Output the (x, y) coordinate of the center of the cell containing the given text.  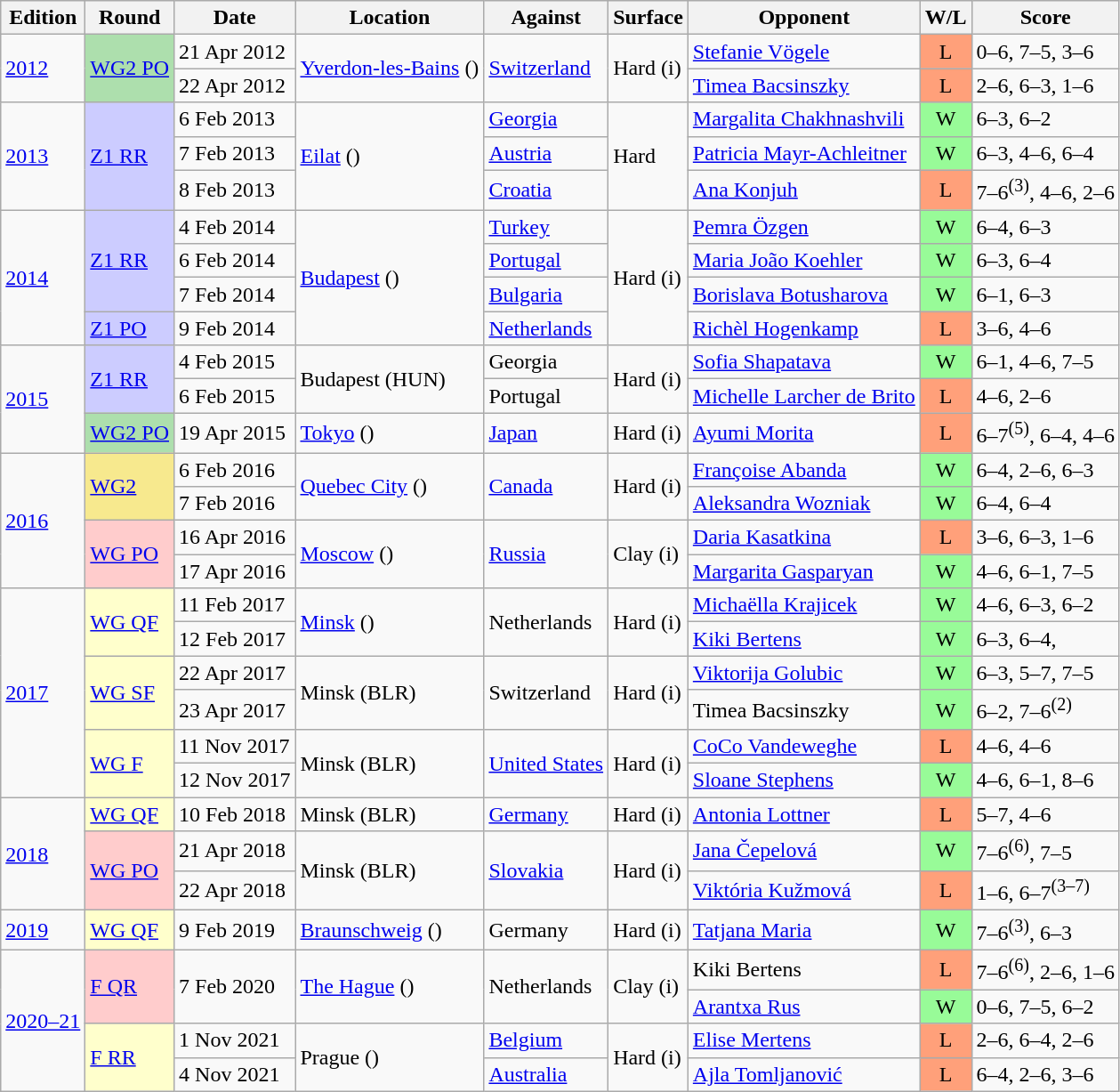
Quebec City () (390, 487)
The Hague () (390, 986)
10 Feb 2018 (235, 814)
Turkey (546, 227)
0–6, 7–5, 6–2 (1045, 1007)
Eilat () (390, 157)
19 Apr 2015 (235, 433)
2020–21 (43, 1020)
11 Feb 2017 (235, 605)
Ana Konjuh (804, 190)
Braunschweig () (390, 931)
6 Feb 2015 (235, 396)
Michelle Larcher de Brito (804, 396)
Australia (546, 1074)
Canada (546, 487)
21 Apr 2012 (235, 52)
4–6, 6–1, 8–6 (1045, 781)
Moscow () (390, 554)
Michaëlla Krajicek (804, 605)
Antonia Lottner (804, 814)
7–6(3), 6–3 (1045, 931)
3–6, 4–6 (1045, 328)
Richèl Hogenkamp (804, 328)
9 Feb 2014 (235, 328)
F QR (130, 986)
7–6(3), 4–6, 2–6 (1045, 190)
22 Apr 2018 (235, 890)
Daria Kasatkina (804, 538)
5–7, 4–6 (1045, 814)
Opponent (804, 18)
Borislava Botusharova (804, 295)
6 Feb 2014 (235, 261)
Date (235, 18)
2018 (43, 854)
Z1 PO (130, 328)
4–6, 6–1, 7–5 (1045, 571)
WG F (130, 764)
0–6, 7–5, 3–6 (1045, 52)
CoCo Vandeweghe (804, 747)
Margarita Gasparyan (804, 571)
17 Apr 2016 (235, 571)
8 Feb 2013 (235, 190)
Budapest (HUN) (390, 379)
Pemra Özgen (804, 227)
6–3, 6–4 (1045, 261)
7 Feb 2014 (235, 295)
22 Apr 2017 (235, 673)
7 Feb 2016 (235, 504)
6–4, 2–6, 6–3 (1045, 470)
2–6, 6–3, 1–6 (1045, 85)
22 Apr 2012 (235, 85)
7 Feb 2020 (235, 986)
Budapest () (390, 278)
Russia (546, 554)
2015 (43, 399)
4 Feb 2015 (235, 362)
1 Nov 2021 (235, 1040)
3–6, 6–3, 1–6 (1045, 538)
Patricia Mayr-Achleitner (804, 153)
Elise Mertens (804, 1040)
Maria João Koehler (804, 261)
Japan (546, 433)
Viktória Kužmová (804, 890)
WG SF (130, 692)
7–6(6), 7–5 (1045, 851)
1–6, 6–7(3–7) (1045, 890)
Tatjana Maria (804, 931)
6–3, 6–4, (1045, 639)
6–2, 7–6(2) (1045, 710)
Viktorija Golubic (804, 673)
Arantxa Rus (804, 1007)
2–6, 6–4, 2–6 (1045, 1040)
Score (1045, 18)
6–4, 2–6, 3–6 (1045, 1074)
Ajla Tomljanović (804, 1074)
4 Nov 2021 (235, 1074)
6–7(5), 6–4, 4–6 (1045, 433)
Prague () (390, 1057)
16 Apr 2016 (235, 538)
Jana Čepelová (804, 851)
6–3, 5–7, 7–5 (1045, 673)
Ayumi Morita (804, 433)
United States (546, 764)
Location (390, 18)
Sofia Shapatava (804, 362)
6–4, 6–4 (1045, 504)
Austria (546, 153)
4–6, 4–6 (1045, 747)
4–6, 2–6 (1045, 396)
Tokyo () (390, 433)
7 Feb 2013 (235, 153)
2013 (43, 157)
Surface (649, 18)
WG2 (130, 487)
21 Apr 2018 (235, 851)
Minsk () (390, 622)
Against (546, 18)
Stefanie Vögele (804, 52)
4 Feb 2014 (235, 227)
6–3, 4–6, 6–4 (1045, 153)
11 Nov 2017 (235, 747)
Sloane Stephens (804, 781)
Slovakia (546, 870)
Round (130, 18)
F RR (130, 1057)
6–4, 6–3 (1045, 227)
12 Feb 2017 (235, 639)
4–6, 6–3, 6–2 (1045, 605)
7–6(6), 2–6, 1–6 (1045, 970)
2016 (43, 521)
Hard (649, 157)
6–1, 4–6, 7–5 (1045, 362)
23 Apr 2017 (235, 710)
6–1, 6–3 (1045, 295)
Bulgaria (546, 295)
6 Feb 2013 (235, 119)
2012 (43, 69)
Françoise Abanda (804, 470)
Margalita Chakhnashvili (804, 119)
Yverdon-les-Bains () (390, 69)
2017 (43, 692)
Belgium (546, 1040)
2014 (43, 278)
Croatia (546, 190)
6–3, 6–2 (1045, 119)
6 Feb 2016 (235, 470)
Aleksandra Wozniak (804, 504)
9 Feb 2019 (235, 931)
Edition (43, 18)
2019 (43, 931)
W/L (946, 18)
12 Nov 2017 (235, 781)
